Find where the given text appears and provide that cell's center as (X, Y) coordinate. 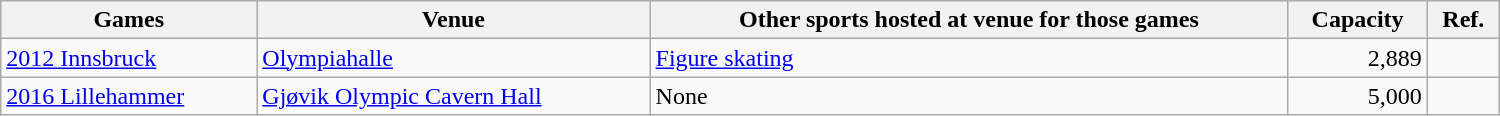
Gjøvik Olympic Cavern Hall (454, 96)
Games (129, 20)
Olympiahalle (454, 58)
Ref. (1463, 20)
5,000 (1358, 96)
2012 Innsbruck (129, 58)
Venue (454, 20)
Capacity (1358, 20)
Figure skating (969, 58)
None (969, 96)
2016 Lillehammer (129, 96)
Other sports hosted at venue for those games (969, 20)
2,889 (1358, 58)
